From the cell containing the given text, extract its center point as [X, Y] coordinate. 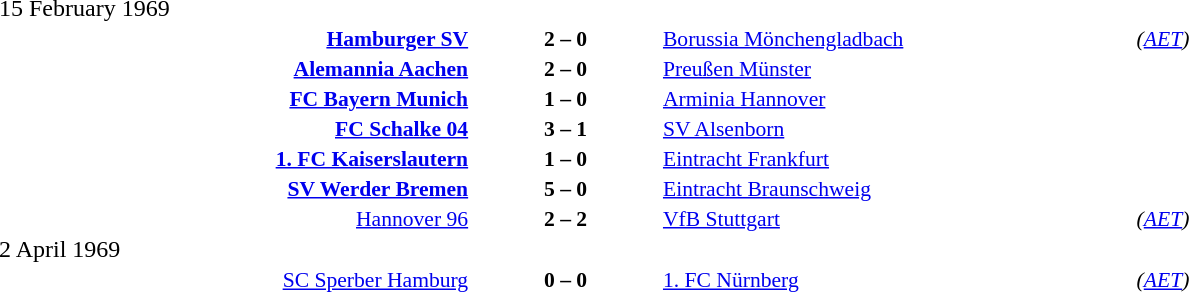
Preußen Münster [897, 68]
3 – 1 [566, 128]
VfB Stuttgart [897, 218]
Eintracht Frankfurt [897, 158]
2 – 2 [566, 218]
SV Alsenborn [897, 128]
5 – 0 [566, 188]
Arminia Hannover [897, 98]
Borussia Mönchengladbach [897, 38]
Eintracht Braunschweig [897, 188]
